Capture the cell that displays the provided text and extract its (x, y) central coordinate. 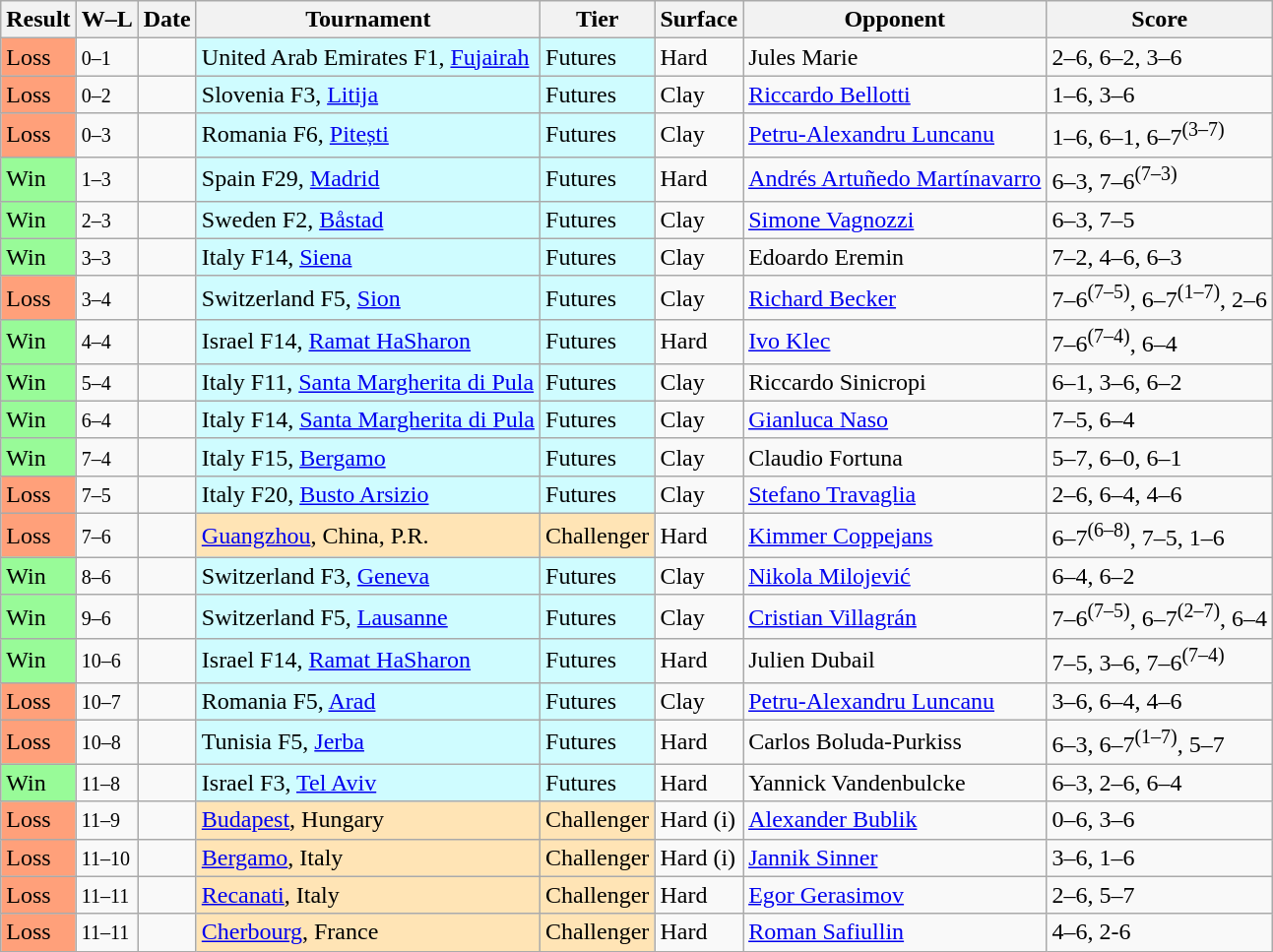
1–6, 6–1, 6–7(3–7) (1160, 136)
Date (167, 20)
Spain F29, Madrid (368, 179)
Italy F20, Busto Arsizio (368, 494)
Cherbourg, France (368, 932)
10–6 (106, 662)
Bergamo, Italy (368, 857)
Carlos Boluda-Purkiss (895, 742)
2–6, 6–4, 4–6 (1160, 494)
Switzerland F3, Geneva (368, 576)
11–10 (106, 857)
Switzerland F5, Lausanne (368, 616)
Jules Marie (895, 57)
Slovenia F3, Litija (368, 95)
Jannik Sinner (895, 857)
Romania F6, Pitești (368, 136)
Italy F14, Siena (368, 257)
0–1 (106, 57)
10–7 (106, 701)
6–3, 6–7(1–7), 5–7 (1160, 742)
Ivo Klec (895, 343)
3–6, 6–4, 4–6 (1160, 701)
Result (38, 20)
6–7(6–8), 7–5, 1–6 (1160, 536)
7–6 (106, 536)
3–6, 1–6 (1160, 857)
1–6, 3–6 (1160, 95)
4–6, 2-6 (1160, 932)
Richard Becker (895, 297)
7–6(7–5), 6–7(1–7), 2–6 (1160, 297)
6–3, 7–6(7–3) (1160, 179)
United Arab Emirates F1, Fujairah (368, 57)
Cristian Villagrán (895, 616)
10–8 (106, 742)
Score (1160, 20)
Switzerland F5, Sion (368, 297)
6–3, 2–6, 6–4 (1160, 783)
Romania F5, Arad (368, 701)
2–6, 6–2, 3–6 (1160, 57)
Edoardo Eremin (895, 257)
0–6, 3–6 (1160, 820)
11–9 (106, 820)
Sweden F2, Båstad (368, 220)
Opponent (895, 20)
4–4 (106, 343)
Riccardo Bellotti (895, 95)
Andrés Artuñedo Martínavarro (895, 179)
Yannick Vandenbulcke (895, 783)
6–4 (106, 419)
Italy F15, Bergamo (368, 457)
Budapest, Hungary (368, 820)
7–5, 3–6, 7–6(7–4) (1160, 662)
7–4 (106, 457)
Gianluca Naso (895, 419)
6–1, 3–6, 6–2 (1160, 382)
8–6 (106, 576)
2–3 (106, 220)
9–6 (106, 616)
7–6(7–5), 6–7(2–7), 6–4 (1160, 616)
W–L (106, 20)
Israel F3, Tel Aviv (368, 783)
Guangzhou, China, P.R. (368, 536)
2–6, 5–7 (1160, 895)
7–2, 4–6, 6–3 (1160, 257)
Tier (598, 20)
6–3, 7–5 (1160, 220)
0–2 (106, 95)
Italy F14, Santa Margherita di Pula (368, 419)
3–4 (106, 297)
Tournament (368, 20)
5–7, 6–0, 6–1 (1160, 457)
Recanati, Italy (368, 895)
Simone Vagnozzi (895, 220)
Riccardo Sinicropi (895, 382)
3–3 (106, 257)
Egor Gerasimov (895, 895)
Claudio Fortuna (895, 457)
Surface (699, 20)
7–5, 6–4 (1160, 419)
7–5 (106, 494)
Alexander Bublik (895, 820)
Nikola Milojević (895, 576)
7–6(7–4), 6–4 (1160, 343)
Julien Dubail (895, 662)
1–3 (106, 179)
11–8 (106, 783)
Kimmer Coppejans (895, 536)
Roman Safiullin (895, 932)
Stefano Travaglia (895, 494)
0–3 (106, 136)
Tunisia F5, Jerba (368, 742)
6–4, 6–2 (1160, 576)
Italy F11, Santa Margherita di Pula (368, 382)
5–4 (106, 382)
